Search for the cell housing the specified text and yield its (x, y) center coordinate. 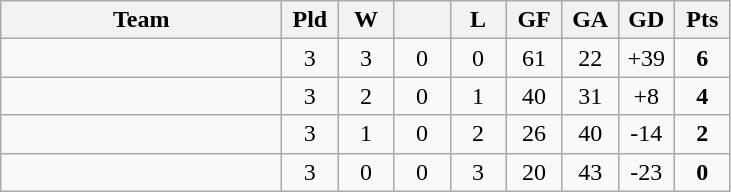
-23 (646, 172)
+8 (646, 96)
Team (142, 20)
31 (590, 96)
GF (534, 20)
GA (590, 20)
L (478, 20)
26 (534, 134)
GD (646, 20)
Pts (702, 20)
61 (534, 58)
Pld (310, 20)
43 (590, 172)
22 (590, 58)
20 (534, 172)
W (366, 20)
+39 (646, 58)
4 (702, 96)
6 (702, 58)
-14 (646, 134)
